Capture the cell that displays the provided text and extract its [x, y] central coordinate. 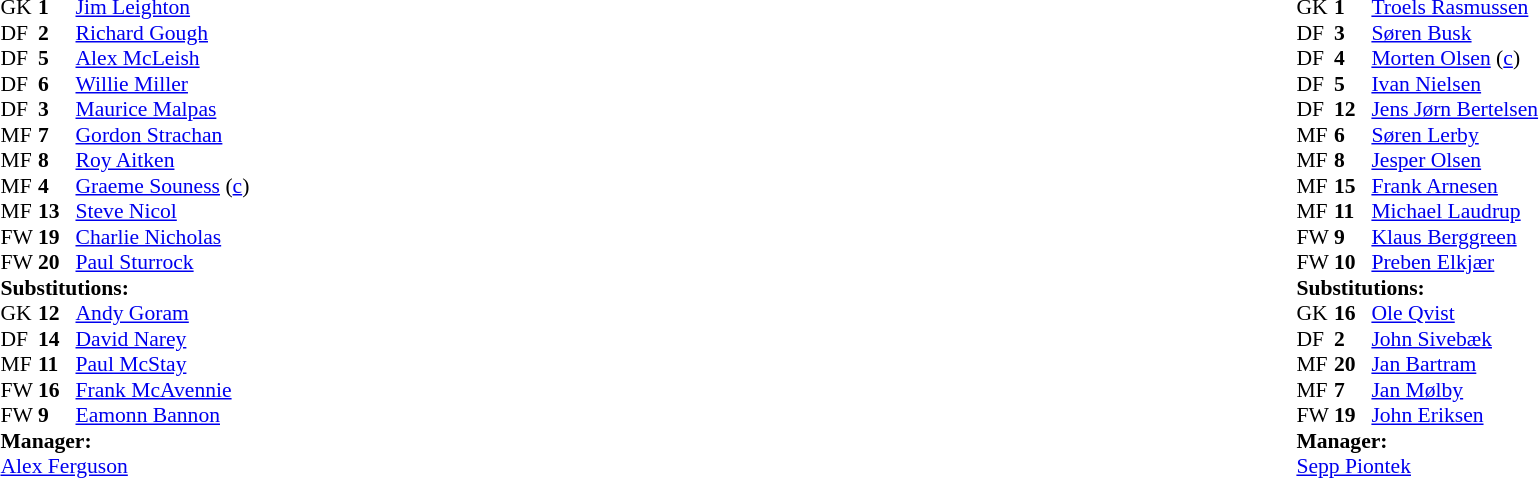
Jens Jørn Bertelsen [1454, 109]
Preben Elkjær [1454, 263]
Steve Nicol [163, 211]
Graeme Souness (c) [163, 186]
David Narey [163, 339]
Gordon Strachan [163, 135]
Maurice Malpas [163, 109]
Frank McAvennie [163, 390]
14 [57, 339]
Paul McStay [163, 365]
Jesper Olsen [1454, 161]
Paul Sturrock [163, 263]
13 [57, 211]
Ivan Nielsen [1454, 84]
Ole Qvist [1454, 313]
Charlie Nicholas [163, 237]
Michael Laudrup [1454, 211]
Eamonn Bannon [163, 415]
Søren Busk [1454, 33]
15 [1353, 186]
Jan Mølby [1454, 390]
Klaus Berggreen [1454, 237]
Frank Arnesen [1454, 186]
John Eriksen [1454, 415]
John Sivebæk [1454, 339]
Willie Miller [163, 84]
Andy Goram [163, 313]
Søren Lerby [1454, 135]
10 [1353, 263]
Morten Olsen (c) [1454, 59]
Alex McLeish [163, 59]
Jan Bartram [1454, 365]
Richard Gough [163, 33]
Roy Aitken [163, 161]
